Detect which cell encompasses the target text, then output its (X, Y) center coordinate. 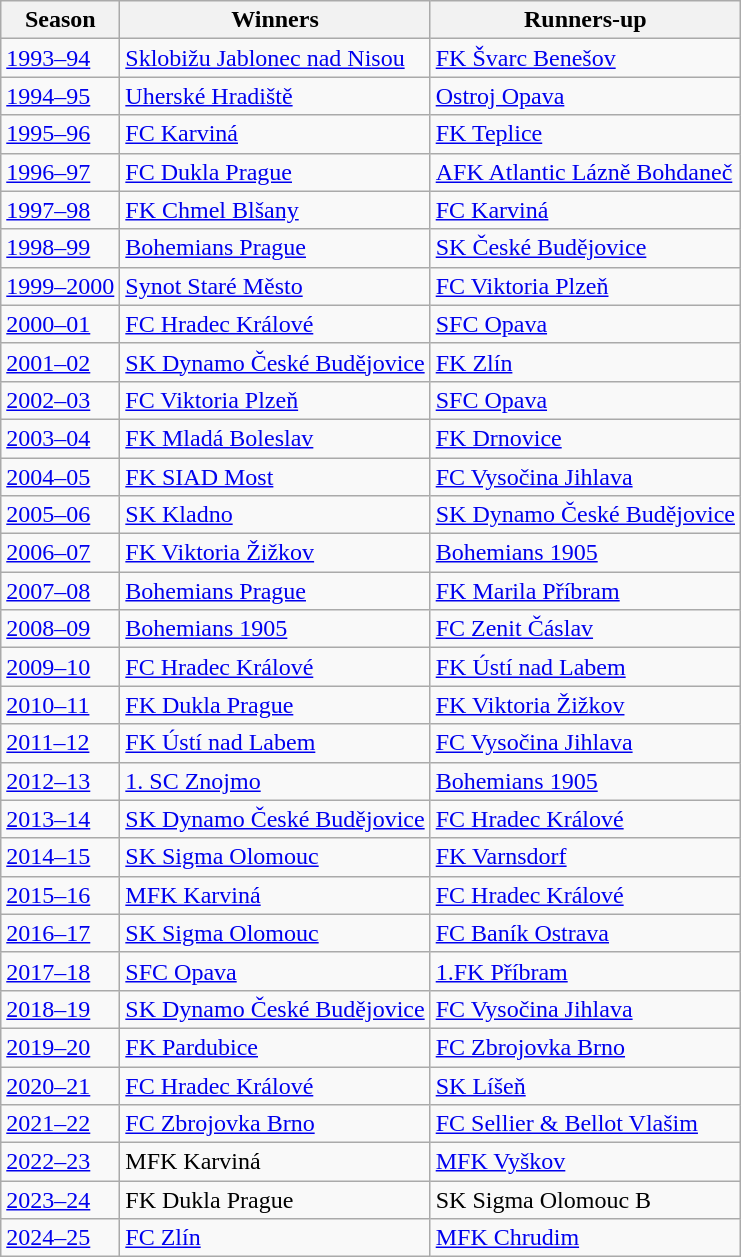
2016–17 (60, 933)
FK Pardubice (275, 1047)
2005–06 (60, 515)
1995–96 (60, 134)
FC Zlín (275, 1238)
2013–14 (60, 819)
Winners (275, 20)
Runners-up (585, 20)
FC Baník Ostrava (585, 933)
2024–25 (60, 1238)
1. SC Znojmo (275, 781)
2001–02 (60, 362)
2020–21 (60, 1085)
Sklobižu Jablonec nad Nisou (275, 58)
2006–07 (60, 553)
FK Teplice (585, 134)
SK Sigma Olomouc B (585, 1200)
Synot Staré Město (275, 286)
1999–2000 (60, 286)
FC Sellier & Bellot Vlašim (585, 1124)
2008–09 (60, 629)
FK Chmel Blšany (275, 210)
2002–03 (60, 400)
1997–98 (60, 210)
FC Zenit Čáslav (585, 629)
2007–08 (60, 591)
2004–05 (60, 477)
2011–12 (60, 743)
AFK Atlantic Lázně Bohdaneč (585, 172)
1994–95 (60, 96)
MFK Chrudim (585, 1238)
FK Marila Příbram (585, 591)
2021–22 (60, 1124)
2019–20 (60, 1047)
Uherské Hradiště (275, 96)
2022–23 (60, 1162)
MFK Vyškov (585, 1162)
2000–01 (60, 324)
1993–94 (60, 58)
2017–18 (60, 971)
SK Kladno (275, 515)
2003–04 (60, 438)
Ostroj Opava (585, 96)
1996–97 (60, 172)
1.FK Příbram (585, 971)
FK Zlín (585, 362)
FK Mladá Boleslav (275, 438)
FC Dukla Prague (275, 172)
2015–16 (60, 895)
SK České Budějovice (585, 248)
2023–24 (60, 1200)
FK SIAD Most (275, 477)
FK Drnovice (585, 438)
2010–11 (60, 705)
1998–99 (60, 248)
2012–13 (60, 781)
2014–15 (60, 857)
2018–19 (60, 1009)
SK Líšeň (585, 1085)
Season (60, 20)
FK Varnsdorf (585, 857)
FK Švarc Benešov (585, 58)
2009–10 (60, 667)
